Search for the cell housing the specified text and yield its (X, Y) center coordinate. 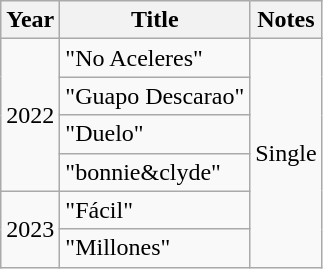
"bonnie&clyde" (155, 172)
"No Aceleres" (155, 58)
"Millones" (155, 248)
2023 (30, 229)
"Guapo Descarao" (155, 96)
Notes (286, 20)
Single (286, 153)
2022 (30, 115)
Year (30, 20)
"Duelo" (155, 134)
"Fácil" (155, 210)
Title (155, 20)
